Search for the cell housing the specified text and yield its (X, Y) center coordinate. 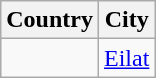
Country (50, 20)
Eilat (126, 58)
City (126, 20)
